Locate the cell with the specified text and output its [X, Y] center coordinate. 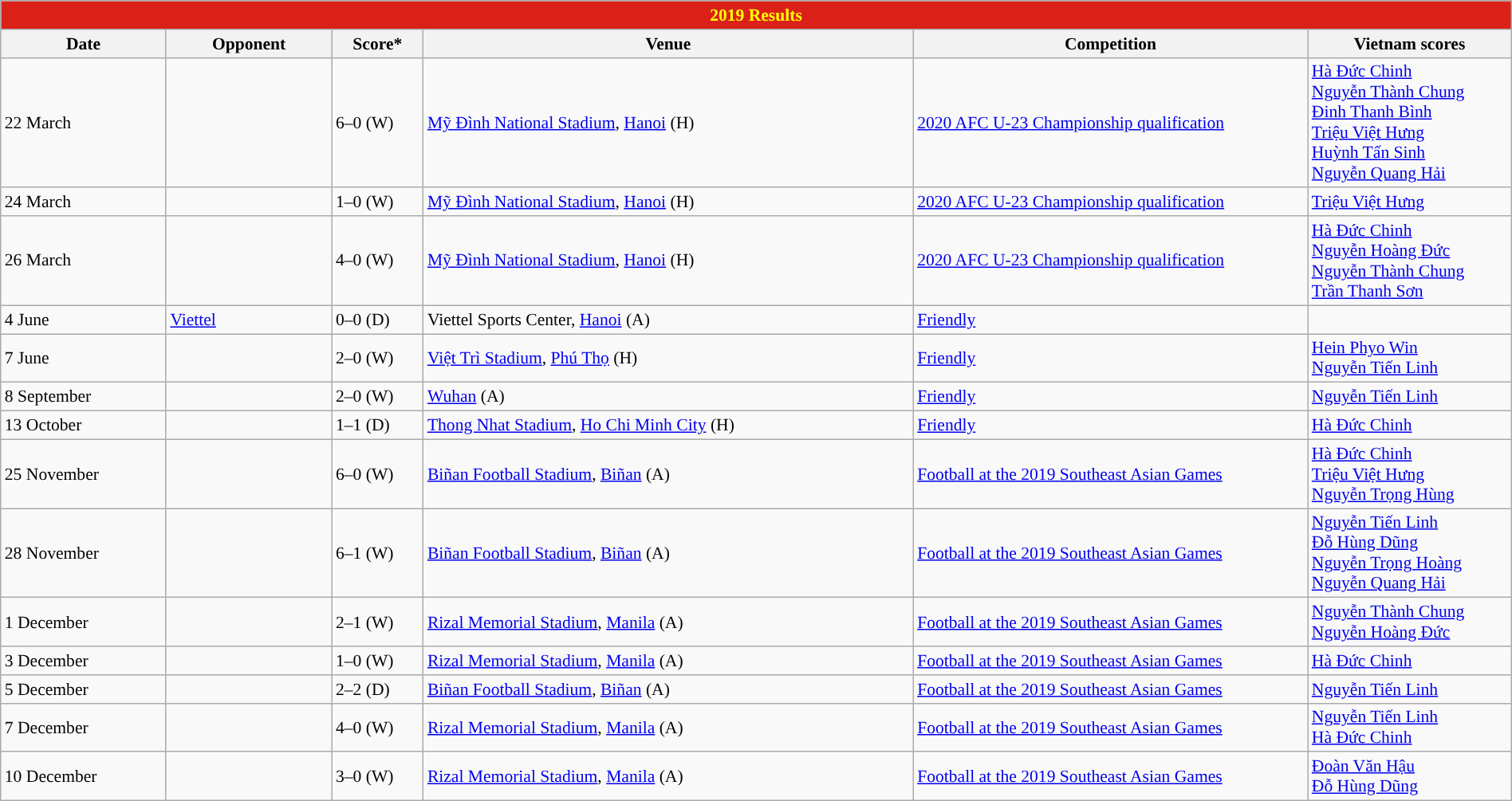
Nguyễn Tiến Linh Đỗ Hùng Dũng Nguyễn Trọng Hoàng Nguyễn Quang Hải [1410, 553]
22 March [84, 123]
Nguyễn Tiến Linh Hà Đức Chinh [1410, 727]
2–1 (W) [378, 622]
Đoàn Văn Hậu Đỗ Hùng Dũng [1410, 776]
Viettel [249, 320]
Venue [668, 44]
Competition [1110, 44]
Hà Đức Chinh Nguyễn Hoàng Đức Nguyễn Thành Chung Trần Thanh Sơn [1410, 261]
Nguyễn Thành Chung Nguyễn Hoàng Đức [1410, 622]
3 December [84, 661]
1–1 (D) [378, 426]
Hà Đức Chinh Triệu Việt Hưng Nguyễn Trọng Hùng [1410, 473]
10 December [84, 776]
Opponent [249, 44]
28 November [84, 553]
3–0 (W) [378, 776]
7 December [84, 727]
Việt Trì Stadium, Phú Thọ (H) [668, 359]
26 March [84, 261]
0–0 (D) [378, 320]
Vietnam scores [1410, 44]
Wuhan (A) [668, 397]
24 March [84, 202]
Date [84, 44]
Hà Đức Chinh Nguyễn Thành Chung Đinh Thanh Bình Triệu Việt Hưng Huỳnh Tấn Sinh Nguyễn Quang Hải [1410, 123]
Triệu Việt Hưng [1410, 202]
7 June [84, 359]
2019 Results [756, 15]
5 December [84, 689]
2–2 (D) [378, 689]
25 November [84, 473]
1 December [84, 622]
4 June [84, 320]
13 October [84, 426]
Thong Nhat Stadium, Ho Chi Minh City (H) [668, 426]
Score* [378, 44]
Viettel Sports Center, Hanoi (A) [668, 320]
6–1 (W) [378, 553]
Hein Phyo Win Nguyễn Tiến Linh [1410, 359]
8 September [84, 397]
